From the cell containing the given text, extract its center point as (X, Y) coordinate. 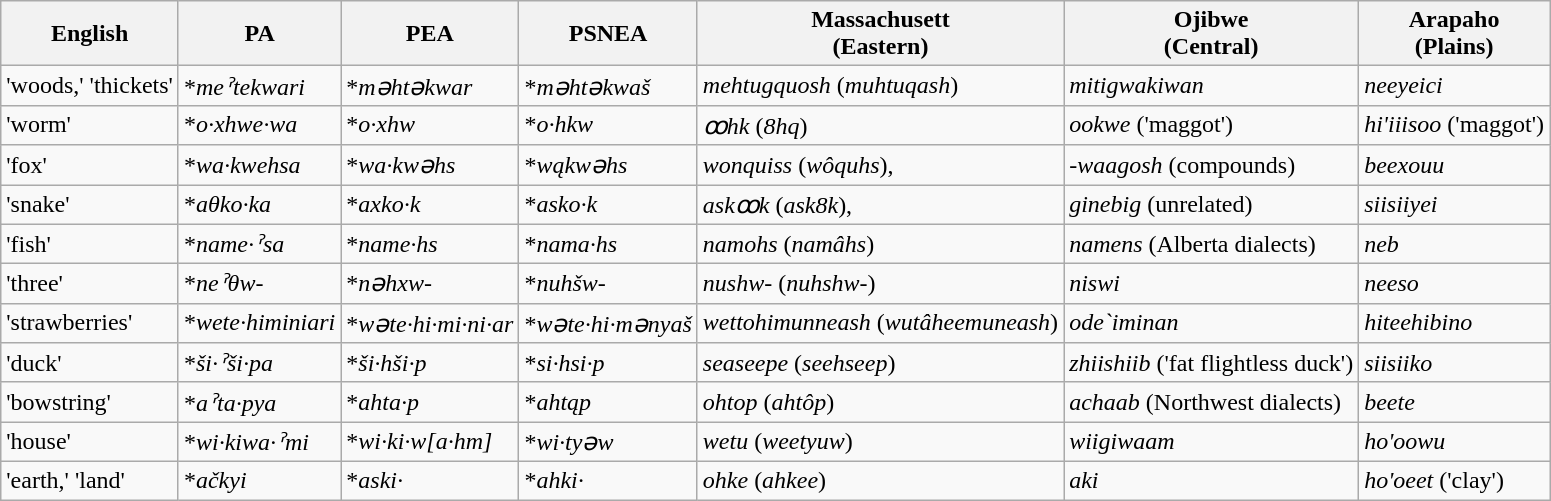
beete (1454, 402)
*wi·kiwa·ˀmi (259, 442)
neb (1454, 244)
wettohimunneash (wutâheemuneash) (880, 323)
*wi·tyəw (608, 442)
ginebig (unrelated) (1212, 204)
*asko·k (608, 204)
Massachusett(Eastern) (880, 34)
*ši·ˀši·pa (259, 363)
*məhtəkwaš (608, 86)
mehtugquosh (muhtuqash) (880, 86)
*name·ˀsa (259, 244)
*ačkyi (259, 480)
'fish' (90, 244)
English (90, 34)
*wa·kwehsa (259, 165)
*wəte·hi·mənyaš (608, 323)
ꝏhk (8hq) (880, 125)
'woods,' 'thickets' (90, 86)
*o·xhw (430, 125)
'strawberries' (90, 323)
wonquiss (wôquhs), (880, 165)
ohke (ahkee) (880, 480)
namens (Alberta dialects) (1212, 244)
siisiiko (1454, 363)
wetu (weetyuw) (880, 442)
mitigwakiwan (1212, 86)
*ahtąp (608, 402)
*aθko·ka (259, 204)
*ši·hši·p (430, 363)
Arapaho(Plains) (1454, 34)
*nama·hs (608, 244)
Ojibwe(Central) (1212, 34)
PEA (430, 34)
aki (1212, 480)
beexouu (1454, 165)
'duck' (90, 363)
*wete·himiniari (259, 323)
hi'iiisoo ('maggot') (1454, 125)
'house' (90, 442)
*si·hsi·p (608, 363)
zhiishiib ('fat flightless duck') (1212, 363)
*aski· (430, 480)
ohtop (ahtôp) (880, 402)
*wa·kwəhs (430, 165)
namohs (namâhs) (880, 244)
askꝏk (ask8k), (880, 204)
'fox' (90, 165)
*nuhšw- (608, 284)
ho'oowu (1454, 442)
neeyeici (1454, 86)
*ahki· (608, 480)
*o·hkw (608, 125)
niswi (1212, 284)
'bowstring' (90, 402)
*wąkwəhs (608, 165)
achaab (Northwest dialects) (1212, 402)
*axko·k (430, 204)
'snake' (90, 204)
*məhtəkwar (430, 86)
*nəhxw- (430, 284)
seaseepe (seehseep) (880, 363)
*wi·ki·w[a·hm] (430, 442)
*ahta·p (430, 402)
*aˀta·pya (259, 402)
*neˀθw- (259, 284)
*o·xhwe·wa (259, 125)
neeso (1454, 284)
-waagosh (compounds) (1212, 165)
ode`iminan (1212, 323)
ho'oeet ('clay') (1454, 480)
PA (259, 34)
*wəte·hi·mi·ni·ar (430, 323)
'worm' (90, 125)
ookwe ('maggot') (1212, 125)
*name·hs (430, 244)
'earth,' 'land' (90, 480)
hiteehibino (1454, 323)
'three' (90, 284)
nushw- (nuhshw-) (880, 284)
*meˀtekwari (259, 86)
PSNEA (608, 34)
wiigiwaam (1212, 442)
siisiiyei (1454, 204)
